For the text-containing cell, return its midpoint in (x, y) coordinate format. 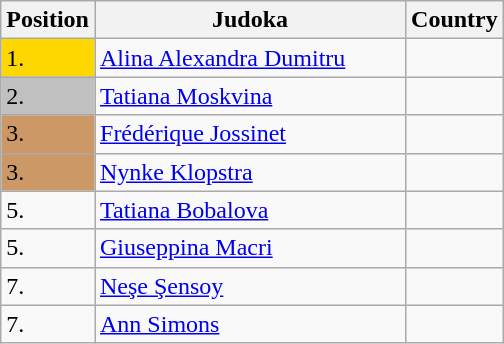
Nynke Klopstra (250, 172)
Frédérique Jossinet (250, 134)
Judoka (250, 20)
Alina Alexandra Dumitru (250, 58)
Tatiana Bobalova (250, 210)
Country (455, 20)
Position (48, 20)
Giuseppina Macri (250, 248)
Neşe Şensoy (250, 286)
2. (48, 96)
1. (48, 58)
Tatiana Moskvina (250, 96)
Ann Simons (250, 324)
